Output the [x, y] coordinate of the center of the cell containing the given text.  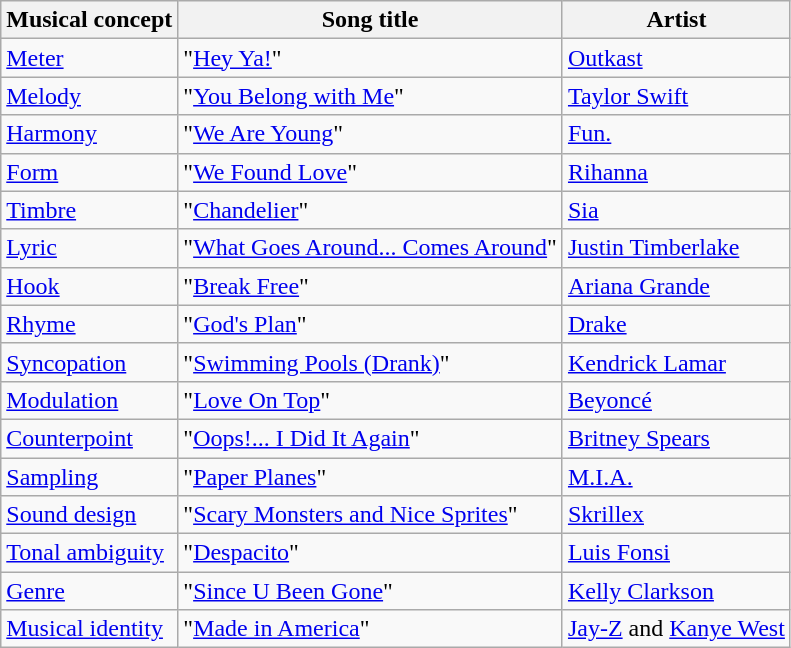
Outkast [676, 58]
Rihanna [676, 172]
Harmony [90, 134]
"Since U Been Gone" [370, 591]
Beyoncé [676, 400]
Sound design [90, 515]
Syncopation [90, 362]
"Paper Planes" [370, 477]
"God's Plan" [370, 324]
M.I.A. [676, 477]
Skrillex [676, 515]
"Scary Monsters and Nice Sprites" [370, 515]
"Swimming Pools (Drank)" [370, 362]
Form [90, 172]
"You Belong with Me" [370, 96]
Kendrick Lamar [676, 362]
Counterpoint [90, 438]
Song title [370, 20]
Artist [676, 20]
"We Are Young" [370, 134]
"Despacito" [370, 553]
Hook [90, 286]
Luis Fonsi [676, 553]
Kelly Clarkson [676, 591]
Meter [90, 58]
Taylor Swift [676, 96]
Musical identity [90, 629]
Fun. [676, 134]
Lyric [90, 248]
Jay-Z and Kanye West [676, 629]
Sampling [90, 477]
Melody [90, 96]
"What Goes Around... Comes Around" [370, 248]
"Oops!... I Did It Again" [370, 438]
"Break Free" [370, 286]
Rhyme [90, 324]
Genre [90, 591]
"Chandelier" [370, 210]
Britney Spears [676, 438]
"Love On Top" [370, 400]
Sia [676, 210]
Justin Timberlake [676, 248]
Drake [676, 324]
Ariana Grande [676, 286]
Timbre [90, 210]
"Made in America" [370, 629]
"We Found Love" [370, 172]
Modulation [90, 400]
"Hey Ya!" [370, 58]
Musical concept [90, 20]
Tonal ambiguity [90, 553]
